Find where the given text appears and provide that cell's center as (X, Y) coordinate. 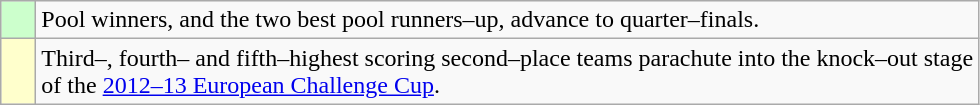
Third–, fourth– and fifth–highest scoring second–place teams parachute into the knock–out stageof the 2012–13 European Challenge Cup. (508, 72)
Pool winners, and the two best pool runners–up, advance to quarter–finals. (508, 20)
